Provide the [x, y] coordinate of the cell's center where the given text is located.  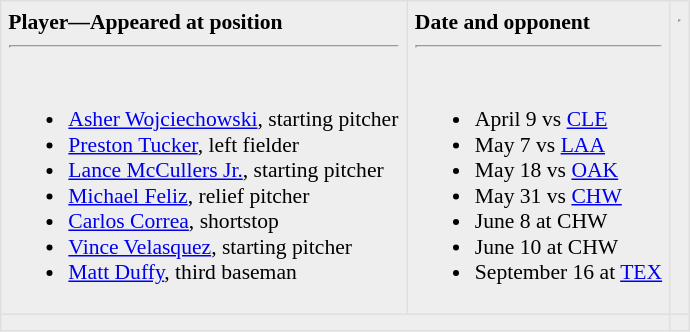
Date and opponent April 9 vs CLEMay 7 vs LAAMay 18 vs OAKMay 31 vs CHWJune 8 at CHWJune 10 at CHWSeptember 16 at TEX [539, 158]
